Pinpoint the cell where the given text exists, returning its [X, Y] midpoint coordinate. 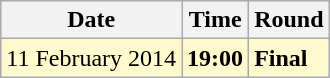
Date [92, 20]
19:00 [216, 58]
Final [289, 58]
Round [289, 20]
11 February 2014 [92, 58]
Time [216, 20]
